From the cell containing the given text, extract its center point as [x, y] coordinate. 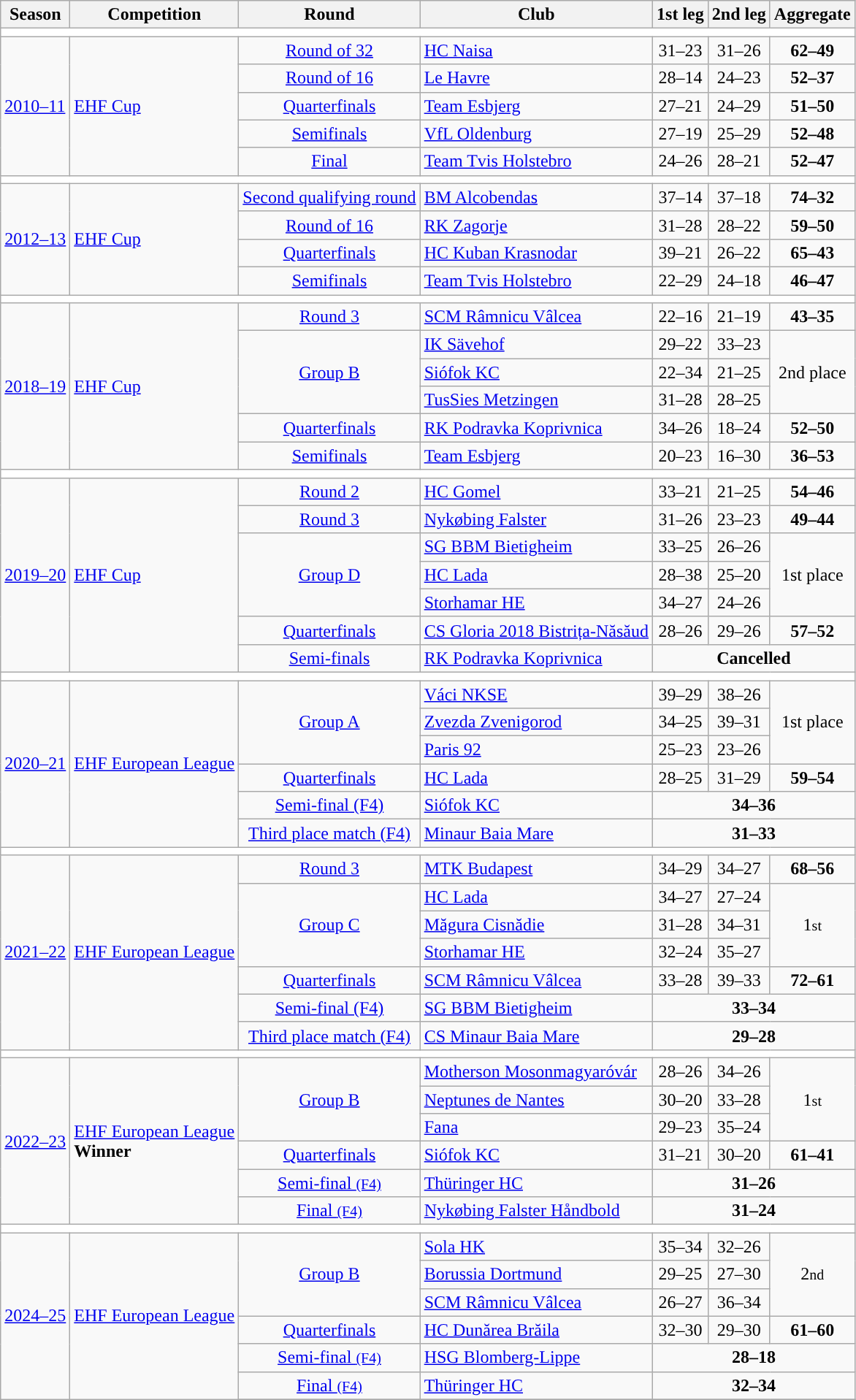
26–26 [739, 547]
68–56 [812, 869]
34–36 [754, 806]
33–23 [739, 345]
72–61 [812, 980]
26–22 [739, 253]
EHF European League Winner [155, 1141]
Group D [329, 575]
24–18 [739, 280]
HC Kuban Krasnodar [536, 253]
29–30 [739, 1330]
34–29 [681, 869]
37–18 [739, 197]
Măgura Cisnădie [536, 925]
Nykøbing Falster [536, 519]
33–25 [681, 547]
Zvezda Zvenigorod [536, 722]
35–34 [681, 1247]
IK Sävehof [536, 345]
37–14 [681, 197]
Aggregate [812, 15]
52–47 [812, 161]
23–26 [739, 750]
29–23 [681, 1128]
Club [536, 15]
2018–19 [35, 386]
Round [329, 15]
39–21 [681, 253]
1st leg [681, 15]
BM Alcobendas [536, 197]
2nd leg [739, 15]
28–22 [739, 225]
65–43 [812, 253]
51–50 [812, 106]
2021–22 [35, 952]
29–28 [754, 1036]
59–54 [812, 778]
Group A [329, 722]
HSG Blomberg-Lippe [536, 1358]
CS Minaur Baia Mare [536, 1036]
Váci NKSE [536, 695]
61–41 [812, 1155]
20–23 [681, 456]
32–26 [739, 1247]
33–34 [754, 1008]
32–24 [681, 952]
2020–21 [35, 764]
35–27 [739, 952]
Fana [536, 1128]
33–21 [681, 491]
18–24 [739, 428]
36–34 [739, 1302]
RK Zagorje [536, 225]
HC Gomel [536, 491]
27–21 [681, 106]
36–53 [812, 456]
TusSies Metzingen [536, 400]
32–30 [681, 1330]
22–34 [681, 372]
27–24 [739, 897]
2024–25 [35, 1316]
24–29 [739, 106]
39–29 [681, 695]
2nd [812, 1274]
Minaur Baia Mare [536, 833]
Cancelled [754, 658]
Paris 92 [536, 750]
24–23 [739, 78]
43–35 [812, 317]
23–23 [739, 519]
32–34 [754, 1385]
2022–23 [35, 1141]
2012–13 [35, 239]
29–22 [681, 345]
16–30 [739, 456]
25–20 [739, 575]
61–60 [812, 1330]
HC Naisa [536, 50]
31–21 [681, 1155]
Nykøbing Falster Håndbold [536, 1211]
HC Dunărea Brăila [536, 1330]
Season [35, 15]
35–24 [739, 1128]
Sola HK [536, 1247]
31–33 [754, 833]
62–49 [812, 50]
28–38 [681, 575]
Group C [329, 925]
54–46 [812, 491]
21–19 [739, 317]
25–23 [681, 750]
29–25 [681, 1274]
Motherson Mosonmagyaróvár [536, 1071]
Borussia Dortmund [536, 1274]
Second qualifying round [329, 197]
2010–11 [35, 106]
57–52 [812, 630]
74–32 [812, 197]
26–27 [681, 1302]
Final [329, 161]
39–31 [739, 722]
27–19 [681, 134]
28–18 [754, 1358]
22–16 [681, 317]
39–33 [739, 980]
52–48 [812, 134]
31–23 [681, 50]
28–21 [739, 161]
Le Havre [536, 78]
22–29 [681, 280]
31–24 [754, 1211]
46–47 [812, 280]
49–44 [812, 519]
Round of 32 [329, 50]
52–50 [812, 428]
34–31 [739, 925]
28–14 [681, 78]
52–37 [812, 78]
29–26 [739, 630]
Competition [155, 15]
34–25 [681, 722]
MTK Budapest [536, 869]
CS Gloria 2018 Bistrița-Năsăud [536, 630]
Neptunes de Nantes [536, 1099]
Round 2 [329, 491]
27–30 [739, 1274]
2nd place [812, 372]
25–29 [739, 134]
VfL Oldenburg [536, 134]
Semi-finals [329, 658]
59–50 [812, 225]
38–26 [739, 695]
31–29 [739, 778]
2019–20 [35, 575]
